Detect which cell encompasses the target text, then output its (X, Y) center coordinate. 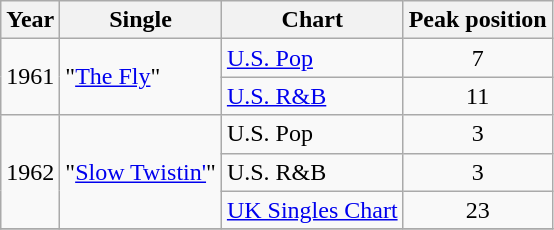
Chart (312, 20)
Single (141, 20)
7 (478, 58)
"The Fly" (141, 77)
Peak position (478, 20)
11 (478, 96)
"Slow Twistin'" (141, 172)
Year (30, 20)
UK Singles Chart (312, 210)
1961 (30, 77)
23 (478, 210)
1962 (30, 172)
